Detect which cell encompasses the target text, then output its (x, y) center coordinate. 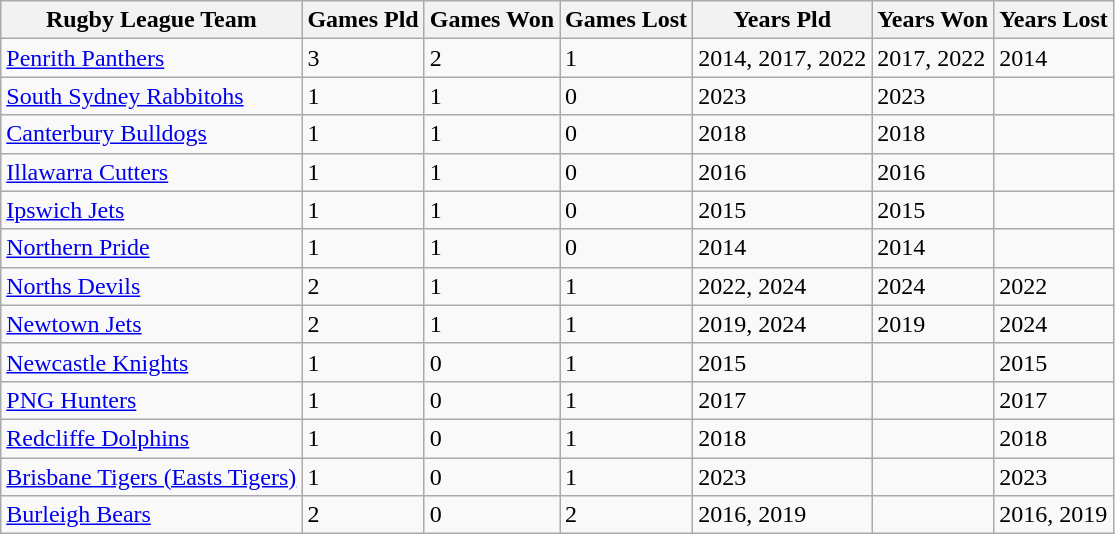
Canterbury Bulldogs (152, 134)
Years Pld (782, 20)
2019 (933, 324)
Games Pld (363, 20)
South Sydney Rabbitohs (152, 96)
Ipswich Jets (152, 210)
Northern Pride (152, 248)
PNG Hunters (152, 400)
2017, 2022 (933, 58)
Rugby League Team (152, 20)
2014, 2017, 2022 (782, 58)
Illawarra Cutters (152, 172)
Newcastle Knights (152, 362)
Penrith Panthers (152, 58)
Brisbane Tigers (Easts Tigers) (152, 477)
Newtown Jets (152, 324)
3 (363, 58)
2022, 2024 (782, 286)
Burleigh Bears (152, 515)
Norths Devils (152, 286)
2022 (1054, 286)
Years Won (933, 20)
2019, 2024 (782, 324)
Years Lost (1054, 20)
Games Won (492, 20)
Games Lost (626, 20)
Redcliffe Dolphins (152, 438)
